Scan for the cell matching the given text and deliver its (x, y) coordinate at center. 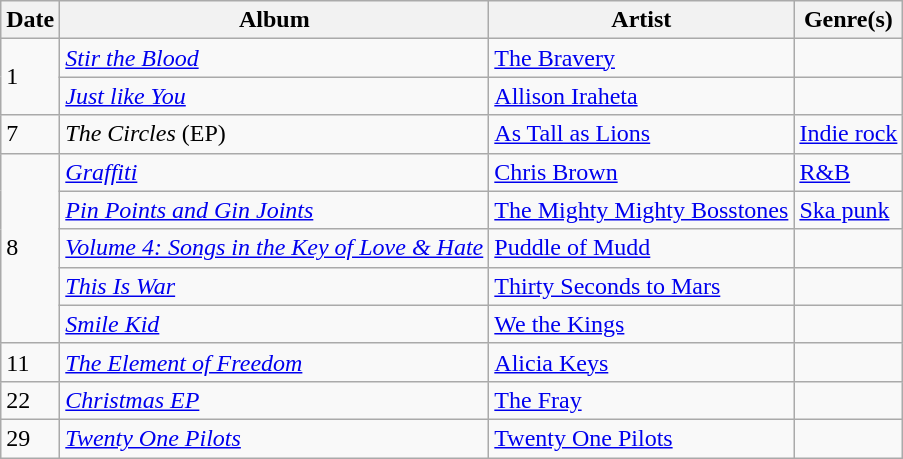
Allison Iraheta (642, 96)
Volume 4: Songs in the Key of Love & Hate (274, 248)
29 (30, 438)
Alicia Keys (642, 362)
1 (30, 77)
Genre(s) (848, 20)
The Element of Freedom (274, 362)
The Fray (642, 400)
We the Kings (642, 324)
Ska punk (848, 210)
Artist (642, 20)
The Circles (EP) (274, 134)
Thirty Seconds to Mars (642, 286)
22 (30, 400)
This Is War (274, 286)
Just like You (274, 96)
Pin Points and Gin Joints (274, 210)
Stir the Blood (274, 58)
Puddle of Mudd (642, 248)
Date (30, 20)
Chris Brown (642, 172)
The Bravery (642, 58)
7 (30, 134)
As Tall as Lions (642, 134)
Smile Kid (274, 324)
8 (30, 248)
The Mighty Mighty Bosstones (642, 210)
Indie rock (848, 134)
R&B (848, 172)
Graffiti (274, 172)
11 (30, 362)
Christmas EP (274, 400)
Album (274, 20)
